Output the (x, y) coordinate of the center of the cell containing the given text.  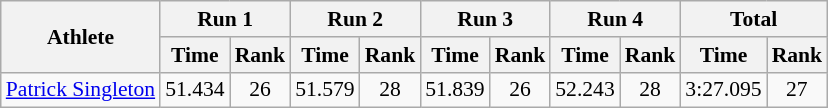
Athlete (80, 36)
51.579 (324, 90)
Run 3 (485, 19)
Run 1 (225, 19)
Patrick Singleton (80, 90)
Total (754, 19)
Run 2 (355, 19)
51.839 (454, 90)
27 (798, 90)
3:27.095 (723, 90)
51.434 (194, 90)
Run 4 (615, 19)
52.243 (584, 90)
